Detect which cell encompasses the target text, then output its (X, Y) center coordinate. 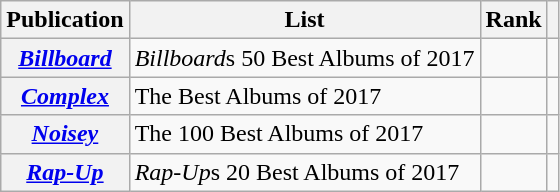
Rap-Up (65, 172)
Rank (514, 20)
Complex (65, 96)
Billboard (65, 58)
Rap-Ups 20 Best Albums of 2017 (304, 172)
The 100 Best Albums of 2017 (304, 134)
List (304, 20)
Noisey (65, 134)
Billboards 50 Best Albums of 2017 (304, 58)
Publication (65, 20)
The Best Albums of 2017 (304, 96)
